Provide the (X, Y) coordinate of the cell's center where the given text is located.  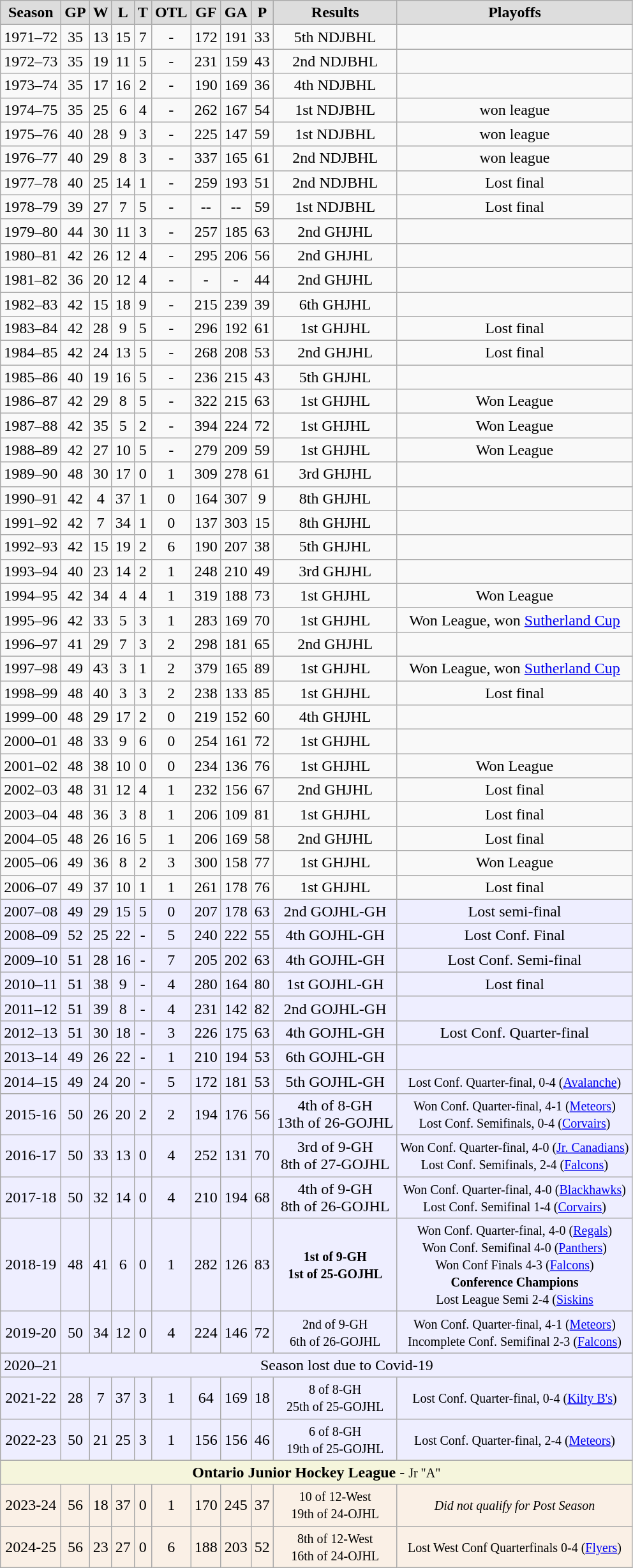
1973–74 (31, 86)
2006–07 (31, 887)
Won Conf. Quarter-final, 4-0 (Blackhawks)Lost Conf. Semifinal 1-4 (Corvairs) (514, 1197)
67 (262, 790)
1986–87 (31, 401)
Lost Conf. Quarter-final, 2-4 (Meteors) (514, 1440)
Won Conf. Quarter-final, 4-0 (Jr. Canadians)Lost Conf. Semifinals, 2-4 (Falcons) (514, 1156)
2014–15 (31, 1082)
2020–21 (31, 1365)
170 (205, 1505)
394 (205, 426)
6th GOJHL-GH (335, 1057)
191 (236, 37)
268 (205, 353)
2024-25 (31, 1547)
337 (205, 158)
1997–98 (31, 668)
319 (205, 595)
147 (236, 134)
OTL (171, 13)
146 (236, 1333)
L (123, 13)
2004–05 (31, 839)
262 (205, 110)
203 (236, 1547)
283 (205, 620)
137 (205, 523)
Won Conf. Quarter-final, 4-1 (Meteors)Lost Conf. Semifinals, 0-4 (Corvairs) (514, 1114)
202 (236, 960)
185 (236, 231)
10 of 12-West19th of 24-OJHL (335, 1505)
303 (236, 523)
1976–77 (31, 158)
2021-22 (31, 1398)
280 (205, 984)
81 (262, 814)
1982–83 (31, 304)
2010–11 (31, 984)
Lost Conf. Semi-final (514, 960)
Ontario Junior Hockey League - Jr "A" (316, 1472)
1995–96 (31, 620)
2017-18 (31, 1197)
259 (205, 183)
236 (205, 377)
Lost Conf. Quarter-final (514, 1033)
4th of 8-GH13th of 26-GOJHL (335, 1114)
379 (205, 668)
Playoffs (514, 13)
2016-17 (31, 1156)
Season lost due to Covid-19 (347, 1365)
278 (236, 474)
55 (262, 936)
1990–91 (31, 498)
1984–85 (31, 353)
307 (236, 498)
68 (262, 1197)
193 (236, 183)
T (143, 13)
1983–84 (31, 329)
1979–80 (31, 231)
240 (205, 936)
Season (31, 13)
1971–72 (31, 37)
300 (205, 863)
158 (236, 863)
167 (236, 110)
83 (262, 1265)
252 (205, 1156)
Lost Conf. Final (514, 936)
2008–09 (31, 936)
2015-16 (31, 1114)
192 (236, 329)
Lost Conf. Quarter-final, 0-4 (Kilty B's) (514, 1398)
1st GOJHL-GH (335, 984)
109 (236, 814)
295 (205, 255)
136 (236, 766)
175 (236, 1033)
1988–89 (31, 450)
82 (262, 1008)
GA (236, 13)
257 (205, 231)
Lost semi-final (514, 911)
85 (262, 692)
248 (205, 571)
3rd of 9-GH8th of 27-GOJHL (335, 1156)
1st of 9-GH1st of 25-GOJHL (335, 1265)
282 (205, 1265)
GP (75, 13)
2000–01 (31, 742)
2022-23 (31, 1440)
W (101, 13)
2002–03 (31, 790)
1996–97 (31, 644)
2012–13 (31, 1033)
2023-24 (31, 1505)
1993–94 (31, 571)
1972–73 (31, 61)
65 (262, 644)
1978–79 (31, 207)
322 (205, 401)
1985–86 (31, 377)
1991–92 (31, 523)
1977–78 (31, 183)
296 (205, 329)
73 (262, 595)
176 (236, 1114)
1974–75 (31, 110)
2005–06 (31, 863)
P (262, 13)
126 (236, 1265)
GF (205, 13)
58 (262, 839)
1980–81 (31, 255)
133 (236, 692)
234 (205, 766)
2011–12 (31, 1008)
2003–04 (31, 814)
232 (205, 790)
2019-20 (31, 1333)
309 (205, 474)
1981–82 (31, 280)
225 (205, 134)
6th GHJHL (335, 304)
239 (236, 304)
238 (205, 692)
31 (101, 790)
226 (205, 1033)
Won Conf. Quarter-final, 4-1 (Meteors)Incomplete Conf. Semifinal 2-3 (Falcons) (514, 1333)
8 of 8-GH25th of 25-GOJHL (335, 1398)
4th of 9-GH8th of 26-GOJHL (335, 1197)
5th NDJBHL (335, 37)
222 (236, 936)
4th GHJHL (335, 717)
2nd of 9-GH6th of 26-GOJHL (335, 1333)
209 (236, 450)
64 (205, 1398)
46 (262, 1440)
2013–14 (31, 1057)
1989–90 (31, 474)
159 (236, 61)
2009–10 (31, 960)
Won Conf. Quarter-final, 4-0 (Regals)Won Conf. Semifinal 4-0 (Panthers)Won Conf Finals 4-3 (Falcons)Conference ChampionsLost League Semi 2-4 (Siskins (514, 1265)
5th GOJHL-GH (335, 1082)
54 (262, 110)
1998–99 (31, 692)
142 (236, 1008)
2007–08 (31, 911)
6 of 8-GH19th of 25-GOJHL (335, 1440)
208 (236, 353)
60 (262, 717)
219 (205, 717)
298 (205, 644)
1987–88 (31, 426)
279 (205, 450)
Lost West Conf Quarterfinals 0-4 (Flyers) (514, 1547)
Lost Conf. Quarter-final, 0-4 (Avalanche) (514, 1082)
77 (262, 863)
131 (236, 1156)
161 (236, 742)
80 (262, 984)
8th of 12-West16th of 24-OJHL (335, 1547)
152 (236, 717)
2018-19 (31, 1265)
89 (262, 668)
21 (101, 1440)
4th NDJBHL (335, 86)
1975–76 (31, 134)
1994–95 (31, 595)
32 (101, 1197)
Did not qualify for Post Season (514, 1505)
245 (236, 1505)
205 (205, 960)
1999–00 (31, 717)
261 (205, 887)
2001–02 (31, 766)
254 (205, 742)
1992–93 (31, 547)
Results (335, 13)
